Provide the [X, Y] coordinate of the cell's center where the given text is located.  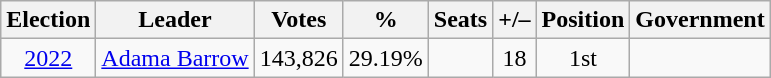
18 [514, 58]
Seats [460, 20]
143,826 [298, 58]
Election [48, 20]
Votes [298, 20]
% [386, 20]
+/– [514, 20]
2022 [48, 58]
Position [583, 20]
1st [583, 58]
29.19% [386, 58]
Adama Barrow [175, 58]
Leader [175, 20]
Government [700, 20]
